Return the (X, Y) coordinate for the center point of the cell that contains the specified text.  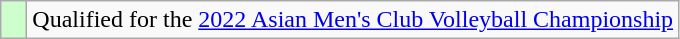
Qualified for the 2022 Asian Men's Club Volleyball Championship (353, 20)
